For the text-containing cell, return its midpoint in [X, Y] coordinate format. 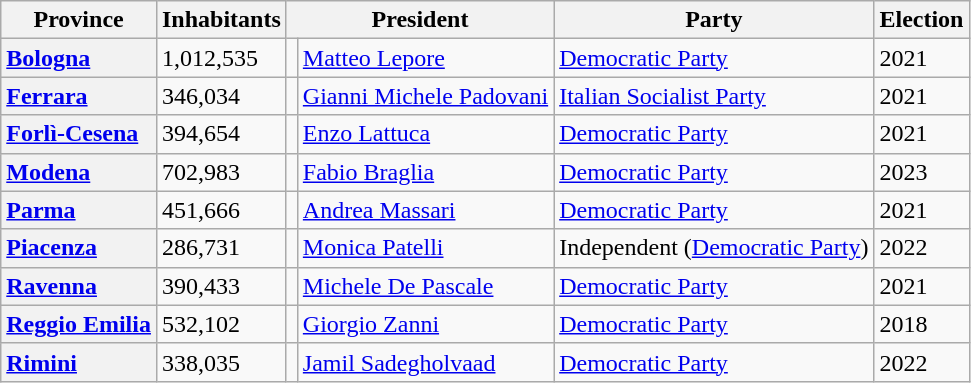
Parma [79, 210]
Monica Patelli [425, 248]
Enzo Lattuca [425, 134]
390,433 [221, 286]
Bologna [79, 58]
Jamil Sadegholvaad [425, 362]
Andrea Massari [425, 210]
702,983 [221, 172]
Ravenna [79, 286]
394,654 [221, 134]
Forlì-Cesena [79, 134]
President [420, 20]
Fabio Braglia [425, 172]
Italian Socialist Party [714, 96]
Party [714, 20]
338,035 [221, 362]
Modena [79, 172]
346,034 [221, 96]
2018 [922, 324]
Michele De Pascale [425, 286]
Reggio Emilia [79, 324]
Giorgio Zanni [425, 324]
Piacenza [79, 248]
Province [79, 20]
Election [922, 20]
Gianni Michele Padovani [425, 96]
286,731 [221, 248]
Matteo Lepore [425, 58]
451,666 [221, 210]
1,012,535 [221, 58]
Independent (Democratic Party) [714, 248]
Inhabitants [221, 20]
532,102 [221, 324]
2023 [922, 172]
Ferrara [79, 96]
Rimini [79, 362]
